Extract the [X, Y] coordinate from the center of the cell holding the provided text.  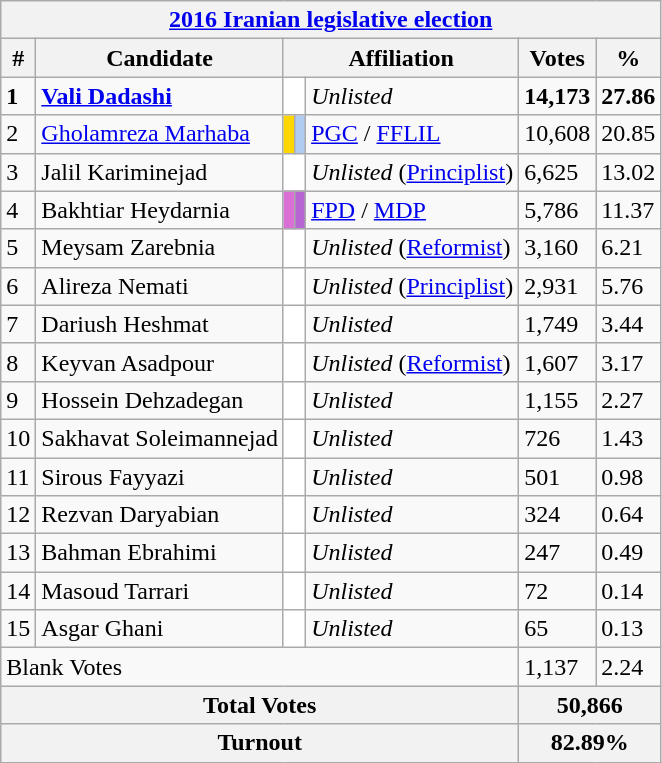
3 [18, 172]
Asgar Ghani [160, 629]
6.21 [628, 248]
11.37 [628, 210]
1,155 [558, 400]
Affiliation [400, 58]
Rezvan Daryabian [160, 515]
0.49 [628, 553]
Bahman Ebrahimi [160, 553]
13 [18, 553]
3.44 [628, 324]
Votes [558, 58]
0.98 [628, 477]
14,173 [558, 96]
Bakhtiar Heydarnia [160, 210]
4 [18, 210]
6,625 [558, 172]
% [628, 58]
3,160 [558, 248]
FPD / MDP [412, 210]
8 [18, 362]
5.76 [628, 286]
# [18, 58]
20.85 [628, 134]
13.02 [628, 172]
0.14 [628, 591]
1,137 [558, 667]
Keyvan Asadpour [160, 362]
Vali Dadashi [160, 96]
Blank Votes [260, 667]
Meysam Zarebnia [160, 248]
5 [18, 248]
247 [558, 553]
Sakhavat Soleimannejad [160, 438]
Jalil Kariminejad [160, 172]
65 [558, 629]
82.89% [590, 743]
10,608 [558, 134]
1.43 [628, 438]
1,607 [558, 362]
14 [18, 591]
2.27 [628, 400]
Turnout [260, 743]
12 [18, 515]
15 [18, 629]
72 [558, 591]
2016 Iranian legislative election [331, 20]
27.86 [628, 96]
PGC / FFLIL [412, 134]
2,931 [558, 286]
1 [18, 96]
Hossein Dehzadegan [160, 400]
9 [18, 400]
Dariush Heshmat [160, 324]
Candidate [160, 58]
Masoud Tarrari [160, 591]
501 [558, 477]
10 [18, 438]
0.64 [628, 515]
7 [18, 324]
2 [18, 134]
Sirous Fayyazi [160, 477]
5,786 [558, 210]
726 [558, 438]
Gholamreza Marhaba [160, 134]
0.13 [628, 629]
6 [18, 286]
50,866 [590, 705]
Alireza Nemati [160, 286]
1,749 [558, 324]
11 [18, 477]
3.17 [628, 362]
324 [558, 515]
Total Votes [260, 705]
2.24 [628, 667]
